Pinpoint the cell where the given text exists, returning its (X, Y) midpoint coordinate. 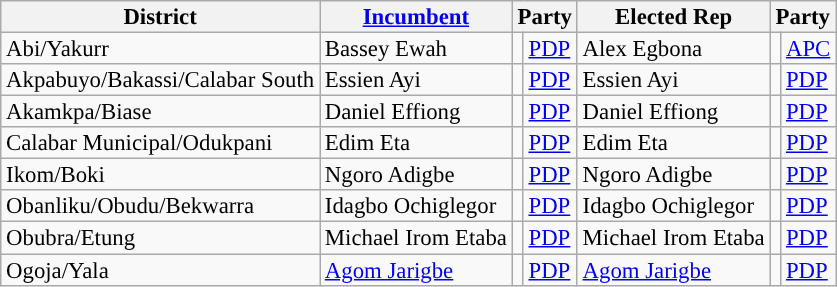
Abi/Yakurr (160, 49)
District (160, 17)
Akpabuyo/Bakassi/Calabar South (160, 80)
Alex Egbona (674, 49)
Akamkpa/Biase (160, 112)
Obanliku/Obudu/Bekwarra (160, 206)
Ogoja/Yala (160, 270)
Elected Rep (674, 17)
Incumbent (416, 17)
Bassey Ewah (416, 49)
Ikom/Boki (160, 175)
APC (808, 49)
Obubra/Etung (160, 238)
Calabar Municipal/Odukpani (160, 143)
